Locate the cell with the specified text and output its [X, Y] center coordinate. 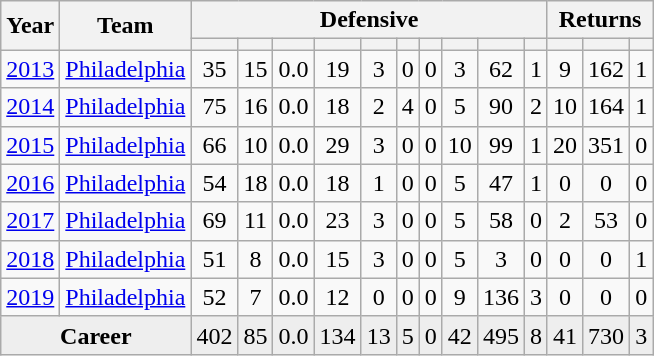
12 [338, 297]
42 [460, 335]
54 [214, 183]
52 [214, 297]
164 [606, 107]
2014 [30, 107]
62 [500, 69]
58 [500, 221]
41 [564, 335]
Career [96, 335]
2015 [30, 145]
13 [378, 335]
4 [408, 107]
Team [126, 26]
99 [500, 145]
29 [338, 145]
47 [500, 183]
23 [338, 221]
7 [256, 297]
16 [256, 107]
75 [214, 107]
730 [606, 335]
402 [214, 335]
351 [606, 145]
11 [256, 221]
69 [214, 221]
136 [500, 297]
2018 [30, 259]
Returns [600, 20]
2019 [30, 297]
85 [256, 335]
20 [564, 145]
162 [606, 69]
19 [338, 69]
51 [214, 259]
66 [214, 145]
90 [500, 107]
35 [214, 69]
2013 [30, 69]
53 [606, 221]
Year [30, 26]
495 [500, 335]
2017 [30, 221]
Defensive [370, 20]
2016 [30, 183]
134 [338, 335]
